Scan for the cell matching the given text and deliver its (X, Y) coordinate at center. 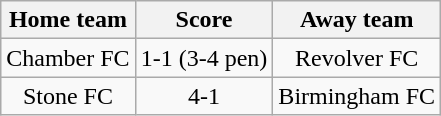
Score (204, 20)
Home team (68, 20)
Birmingham FC (357, 96)
Stone FC (68, 96)
1-1 (3-4 pen) (204, 58)
Revolver FC (357, 58)
4-1 (204, 96)
Chamber FC (68, 58)
Away team (357, 20)
